From the cell containing the given text, extract its center point as (x, y) coordinate. 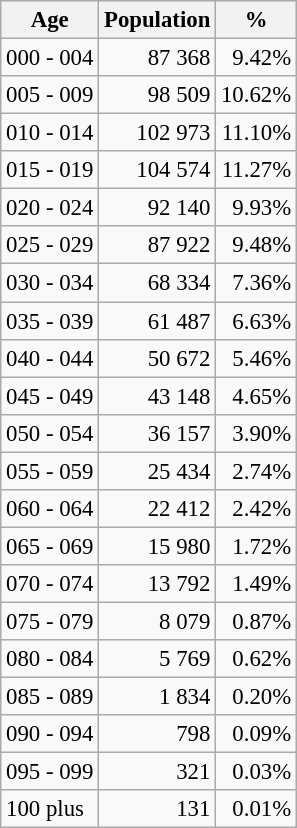
Population (158, 20)
Age (50, 20)
43 148 (158, 396)
015 - 019 (50, 170)
9.42% (256, 58)
9.48% (256, 245)
68 334 (158, 283)
4.65% (256, 396)
040 - 044 (50, 358)
060 - 064 (50, 509)
050 - 054 (50, 433)
0.20% (256, 697)
0.01% (256, 809)
3.90% (256, 433)
5.46% (256, 358)
080 - 084 (50, 659)
8 079 (158, 621)
000 - 004 (50, 58)
0.09% (256, 734)
798 (158, 734)
030 - 034 (50, 283)
92 140 (158, 208)
87 922 (158, 245)
87 368 (158, 58)
075 - 079 (50, 621)
11.10% (256, 133)
9.93% (256, 208)
055 - 059 (50, 471)
11.27% (256, 170)
10.62% (256, 95)
095 - 099 (50, 772)
025 - 029 (50, 245)
50 672 (158, 358)
020 - 024 (50, 208)
070 - 074 (50, 584)
035 - 039 (50, 321)
36 157 (158, 433)
1.49% (256, 584)
010 - 014 (50, 133)
0.87% (256, 621)
102 973 (158, 133)
045 - 049 (50, 396)
090 - 094 (50, 734)
1.72% (256, 546)
7.36% (256, 283)
13 792 (158, 584)
15 980 (158, 546)
104 574 (158, 170)
131 (158, 809)
2.42% (256, 509)
25 434 (158, 471)
0.03% (256, 772)
2.74% (256, 471)
98 509 (158, 95)
321 (158, 772)
0.62% (256, 659)
005 - 009 (50, 95)
22 412 (158, 509)
1 834 (158, 697)
065 - 069 (50, 546)
61 487 (158, 321)
085 - 089 (50, 697)
% (256, 20)
6.63% (256, 321)
100 plus (50, 809)
5 769 (158, 659)
